Return the (X, Y) coordinate for the center point of the cell that contains the specified text.  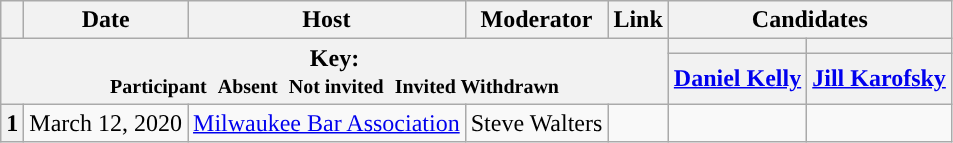
Date (106, 20)
Host (327, 20)
Jill Karofsky (880, 78)
Moderator (536, 20)
March 12, 2020 (106, 123)
Candidates (810, 20)
Steve Walters (536, 123)
Key: Participant Absent Not invited Invited Withdrawn (335, 72)
Daniel Kelly (737, 78)
Milwaukee Bar Association (327, 123)
Link (638, 20)
1 (12, 123)
